Determine the (x, y) coordinate at the center of the cell enclosing the given text.  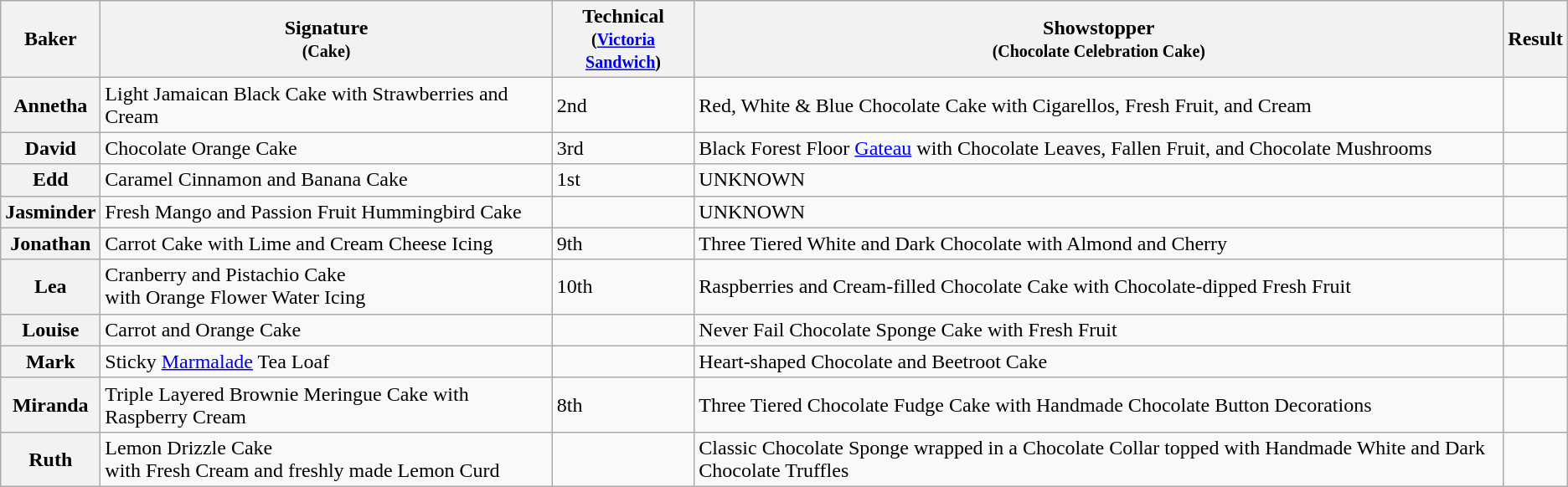
3rd (623, 148)
Jonathan (50, 243)
1st (623, 180)
Chocolate Orange Cake (327, 148)
Triple Layered Brownie Meringue Cake with Raspberry Cream (327, 405)
Lea (50, 286)
Red, White & Blue Chocolate Cake with Cigarellos, Fresh Fruit, and Cream (1099, 105)
Baker (50, 39)
Heart-shaped Chocolate and Beetroot Cake (1099, 361)
Light Jamaican Black Cake with Strawberries and Cream (327, 105)
Result (1535, 39)
Never Fail Chocolate Sponge Cake with Fresh Fruit (1099, 330)
Technical(Victoria Sandwich) (623, 39)
Mark (50, 361)
Caramel Cinnamon and Banana Cake (327, 180)
Lemon Drizzle Cakewith Fresh Cream and freshly made Lemon Curd (327, 459)
Jasminder (50, 212)
Showstopper(Chocolate Celebration Cake) (1099, 39)
Signature(Cake) (327, 39)
Three Tiered White and Dark Chocolate with Almond and Cherry (1099, 243)
2nd (623, 105)
Three Tiered Chocolate Fudge Cake with Handmade Chocolate Button Decorations (1099, 405)
Ruth (50, 459)
Carrot and Orange Cake (327, 330)
Edd (50, 180)
8th (623, 405)
Raspberries and Cream-filled Chocolate Cake with Chocolate-dipped Fresh Fruit (1099, 286)
David (50, 148)
9th (623, 243)
Cranberry and Pistachio Cakewith Orange Flower Water Icing (327, 286)
Classic Chocolate Sponge wrapped in a Chocolate Collar topped with Handmade White and Dark Chocolate Truffles (1099, 459)
10th (623, 286)
Annetha (50, 105)
Black Forest Floor Gateau with Chocolate Leaves, Fallen Fruit, and Chocolate Mushrooms (1099, 148)
Miranda (50, 405)
Carrot Cake with Lime and Cream Cheese Icing (327, 243)
Louise (50, 330)
Sticky Marmalade Tea Loaf (327, 361)
Fresh Mango and Passion Fruit Hummingbird Cake (327, 212)
